Detect which cell encompasses the target text, then output its [x, y] center coordinate. 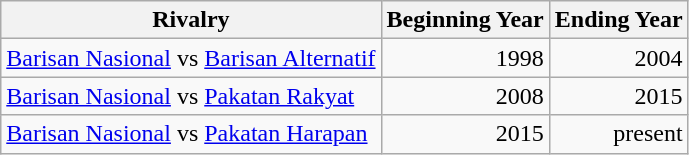
2008 [465, 96]
Ending Year [618, 20]
present [618, 134]
Barisan Nasional vs Pakatan Harapan [191, 134]
Beginning Year [465, 20]
1998 [465, 58]
Rivalry [191, 20]
Barisan Nasional vs Pakatan Rakyat [191, 96]
Barisan Nasional vs Barisan Alternatif [191, 58]
2004 [618, 58]
